Provide the [X, Y] coordinate of the cell's center where the given text is located.  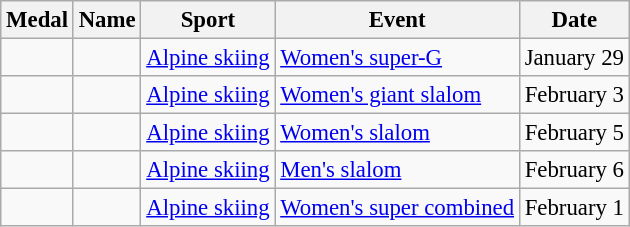
February 3 [574, 95]
Women's super-G [397, 58]
Women's giant slalom [397, 95]
Date [574, 20]
February 6 [574, 170]
January 29 [574, 58]
Men's slalom [397, 170]
Women's slalom [397, 133]
February 5 [574, 133]
Medal [38, 20]
February 1 [574, 208]
Sport [208, 20]
Event [397, 20]
Name [107, 20]
Women's super combined [397, 208]
